Locate the cell with the specified text and output its (x, y) center coordinate. 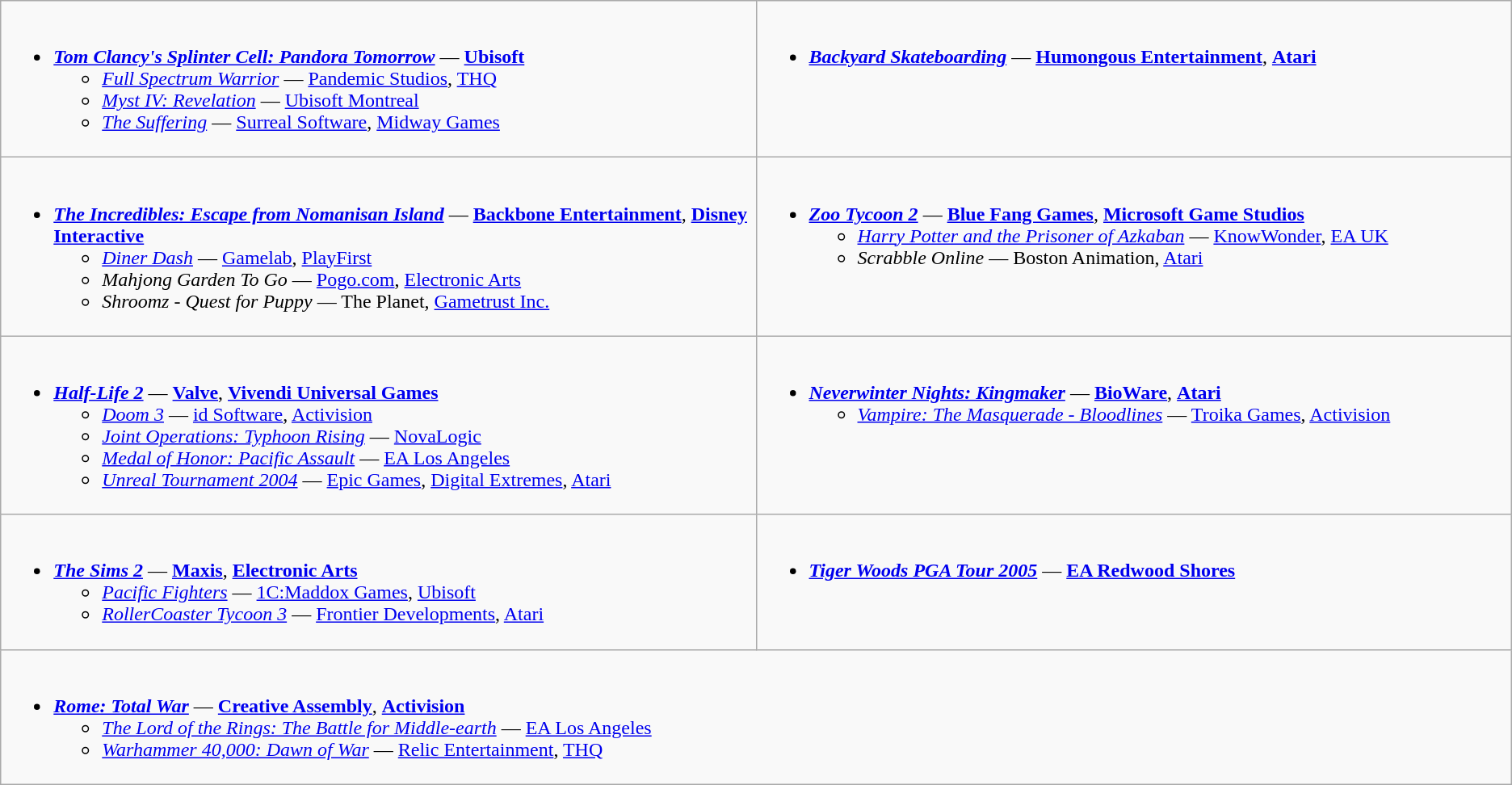
Neverwinter Nights: Kingmaker — BioWare, AtariVampire: The Masquerade - Bloodlines — Troika Games, Activision (1134, 425)
Backyard Skateboarding — Humongous Entertainment, Atari (1134, 79)
The Sims 2 — Maxis, Electronic ArtsPacific Fighters — 1C:Maddox Games, UbisoftRollerCoaster Tycoon 3 — Frontier Developments, Atari (378, 581)
Tiger Woods PGA Tour 2005 — EA Redwood Shores (1134, 581)
